Extract the (x, y) coordinate from the center of the cell holding the provided text.  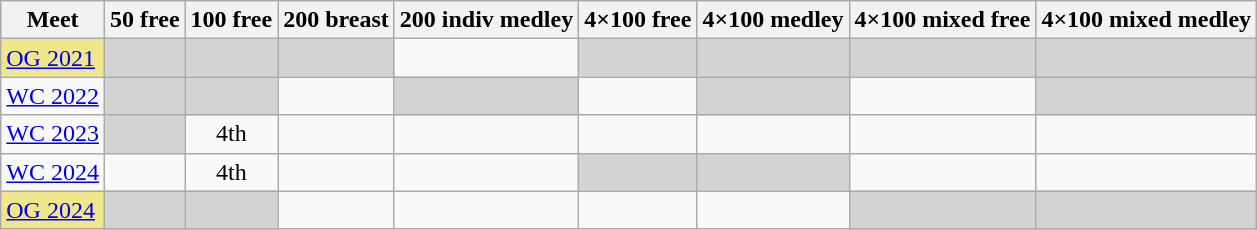
4×100 mixed medley (1146, 20)
50 free (144, 20)
200 indiv medley (486, 20)
100 free (232, 20)
WC 2024 (53, 172)
Meet (53, 20)
OG 2024 (53, 210)
WC 2023 (53, 134)
4×100 medley (773, 20)
WC 2022 (53, 96)
200 breast (336, 20)
OG 2021 (53, 58)
4×100 free (638, 20)
4×100 mixed free (942, 20)
